From the cell containing the given text, extract its center point as (X, Y) coordinate. 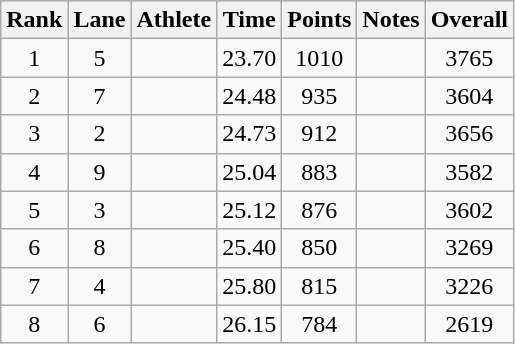
876 (320, 210)
25.04 (250, 172)
Overall (469, 20)
Lane (100, 20)
3269 (469, 248)
3656 (469, 134)
3602 (469, 210)
815 (320, 286)
850 (320, 248)
3765 (469, 58)
Rank (34, 20)
25.12 (250, 210)
1 (34, 58)
784 (320, 324)
24.73 (250, 134)
Athlete (174, 20)
3604 (469, 96)
25.80 (250, 286)
883 (320, 172)
2619 (469, 324)
935 (320, 96)
912 (320, 134)
3582 (469, 172)
Notes (391, 20)
25.40 (250, 248)
Time (250, 20)
1010 (320, 58)
9 (100, 172)
24.48 (250, 96)
3226 (469, 286)
23.70 (250, 58)
Points (320, 20)
26.15 (250, 324)
